Identify which cell holds the provided text, then report its (x, y) central coordinate. 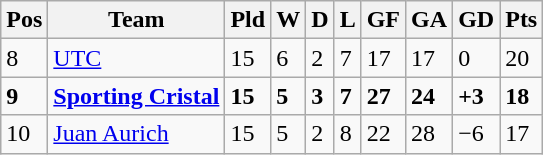
6 (288, 58)
Pos (24, 20)
0 (476, 58)
9 (24, 96)
3 (320, 96)
Juan Aurich (136, 134)
D (320, 20)
Sporting Cristal (136, 96)
Pld (248, 20)
UTC (136, 58)
L (348, 20)
−6 (476, 134)
GA (430, 20)
W (288, 20)
20 (522, 58)
18 (522, 96)
Team (136, 20)
27 (383, 96)
28 (430, 134)
GF (383, 20)
22 (383, 134)
10 (24, 134)
+3 (476, 96)
Pts (522, 20)
GD (476, 20)
24 (430, 96)
